Pinpoint the cell where the given text exists, returning its (X, Y) midpoint coordinate. 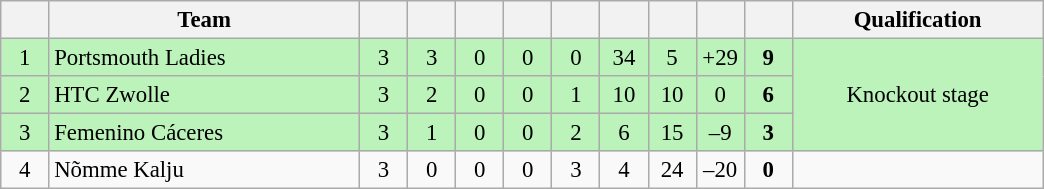
Knockout stage (918, 96)
Portsmouth Ladies (204, 58)
24 (672, 170)
34 (624, 58)
9 (768, 58)
–9 (720, 133)
HTC Zwolle (204, 95)
Team (204, 20)
Qualification (918, 20)
Nõmme Kalju (204, 170)
15 (672, 133)
5 (672, 58)
+29 (720, 58)
Femenino Cáceres (204, 133)
–20 (720, 170)
